Scan for the cell matching the given text and deliver its (x, y) coordinate at center. 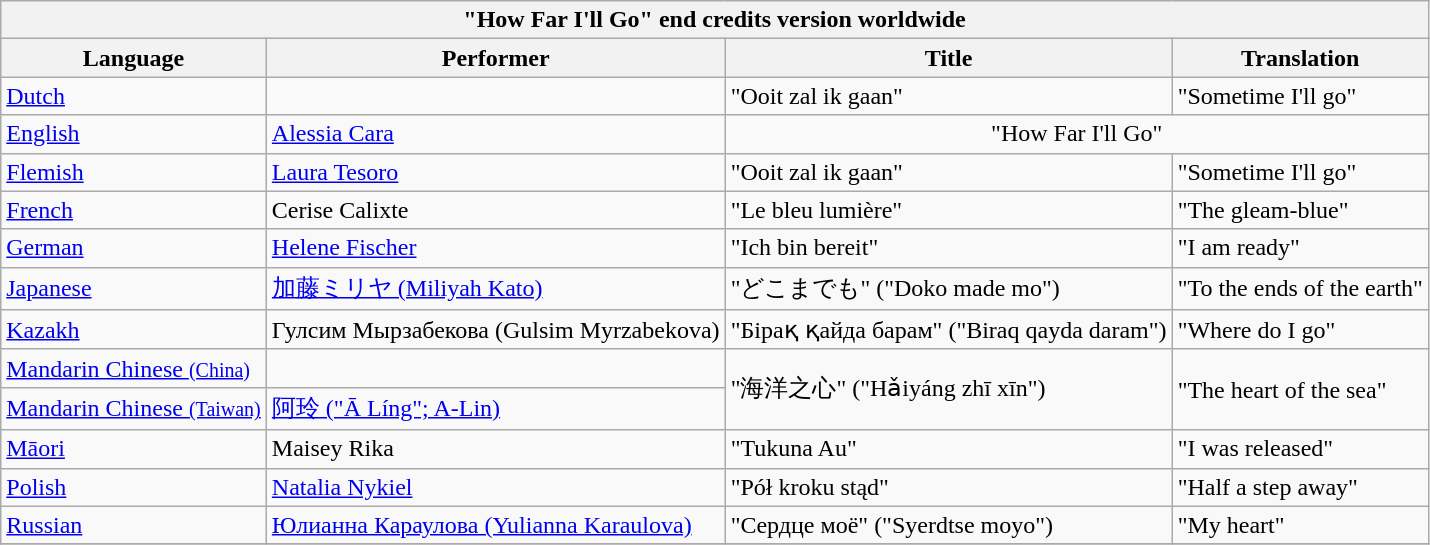
"I am ready" (1300, 248)
"How Far I'll Go" end credits version worldwide (715, 20)
"Ceрдцe мoё" ("Syerdtse moyo") (948, 525)
Translation (1300, 58)
"To the ends of the earth" (1300, 288)
"Бірақ қайда барам" ("Biraq qayda daram") (948, 330)
Laura Tesoro (496, 172)
Title (948, 58)
Cerise Calixte (496, 210)
"Where do I go" (1300, 330)
Polish (134, 487)
Language (134, 58)
"Tukuna Au" (948, 449)
阿玲 ("Ā Líng"; A-Lin) (496, 408)
Māori (134, 449)
Natalia Nykiel (496, 487)
Russian (134, 525)
"海洋之心" ("Hǎiyáng zhī xīn") (948, 390)
"Ich bin bereit" (948, 248)
German (134, 248)
Dutch (134, 96)
Alessia Cara (496, 134)
加藤ミリヤ (Miliyah Kato) (496, 288)
"Half a step away" (1300, 487)
"The gleam-blue" (1300, 210)
Performer (496, 58)
"Pół kroku stąd" (948, 487)
"The heart of the sea" (1300, 390)
Flemish (134, 172)
Mandarin Chinese (China) (134, 368)
Japanese (134, 288)
Гулсим Мырзабекова (Gulsim Myrzabekova) (496, 330)
"My heart" (1300, 525)
Mandarin Chinese (Taiwan) (134, 408)
English (134, 134)
"どこまでも" ("Doko made mo") (948, 288)
French (134, 210)
Maisey Rika (496, 449)
"How Far I'll Go" (1076, 134)
Helene Fischer (496, 248)
Юлианна Караулова (Yulianna Karaulova) (496, 525)
Kazakh (134, 330)
"I was released" (1300, 449)
"Le bleu lumière" (948, 210)
